For the text-containing cell, return its midpoint in [x, y] coordinate format. 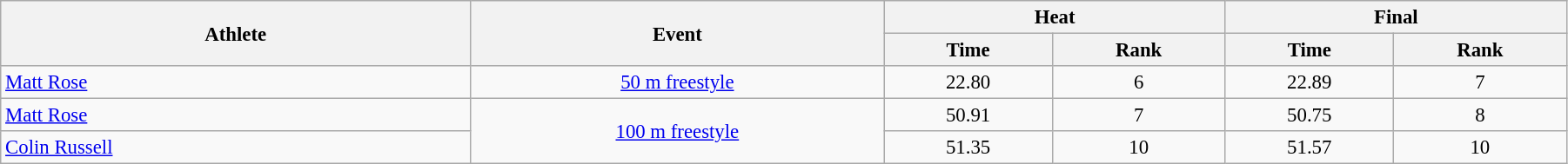
6 [1138, 82]
22.89 [1309, 82]
Heat [1055, 17]
Athlete [236, 33]
50.91 [968, 115]
Final [1396, 17]
22.80 [968, 82]
100 m freestyle [677, 132]
51.35 [968, 148]
8 [1479, 115]
50.75 [1309, 115]
Event [677, 33]
51.57 [1309, 148]
50 m freestyle [677, 82]
Colin Russell [236, 148]
